Provide the (x, y) coordinate of the cell's center where the given text is located.  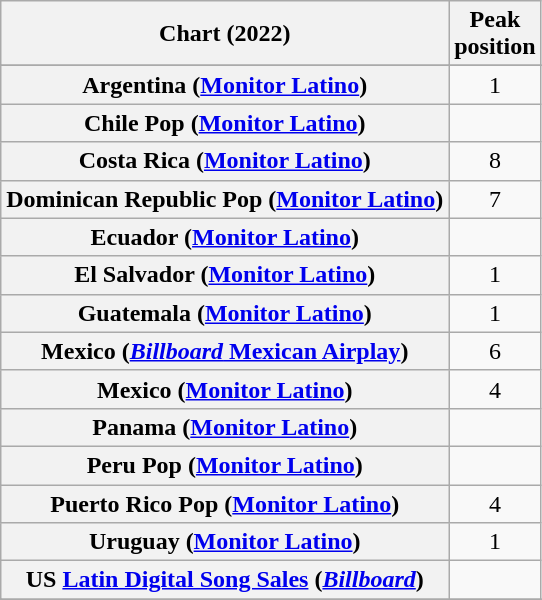
Puerto Rico Pop (Monitor Latino) (225, 503)
Argentina (Monitor Latino) (225, 85)
8 (495, 161)
El Salvador (Monitor Latino) (225, 275)
Chart (2022) (225, 34)
Guatemala (Monitor Latino) (225, 313)
Panama (Monitor Latino) (225, 427)
Costa Rica (Monitor Latino) (225, 161)
Dominican Republic Pop (Monitor Latino) (225, 199)
Peakposition (495, 34)
7 (495, 199)
Ecuador (Monitor Latino) (225, 237)
Chile Pop (Monitor Latino) (225, 123)
Peru Pop (Monitor Latino) (225, 465)
6 (495, 351)
Mexico (Monitor Latino) (225, 389)
Uruguay (Monitor Latino) (225, 542)
US Latin Digital Song Sales (Billboard) (225, 580)
Mexico (Billboard Mexican Airplay) (225, 351)
